From the cell containing the given text, extract its center point as (X, Y) coordinate. 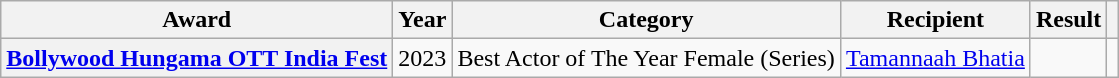
Year (422, 20)
Category (646, 20)
Award (197, 20)
Result (1068, 20)
Best Actor of The Year Female (Series) (646, 58)
Recipient (935, 20)
Bollywood Hungama OTT India Fest (197, 58)
Tamannaah Bhatia (935, 58)
2023 (422, 58)
